Output the (x, y) coordinate of the center of the cell containing the given text.  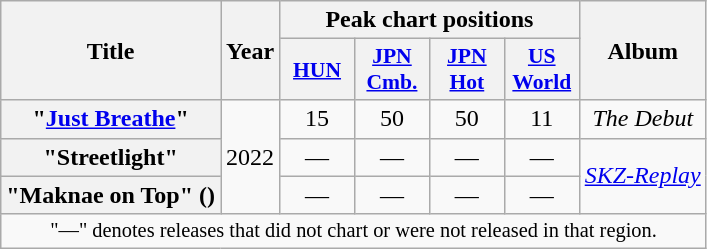
Title (111, 50)
SKZ-Replay (642, 176)
11 (542, 119)
"Just Breathe" (111, 119)
"Streetlight" (111, 157)
2022 (250, 157)
"—" denotes releases that did not chart or were not released in that region. (354, 231)
Album (642, 50)
JPNCmb. (392, 70)
USWorld (542, 70)
HUN (318, 70)
Year (250, 50)
The Debut (642, 119)
JPNHot (466, 70)
Peak chart positions (430, 20)
15 (318, 119)
"Maknae on Top" () (111, 195)
